Provide the (X, Y) coordinate of the cell's center where the given text is located.  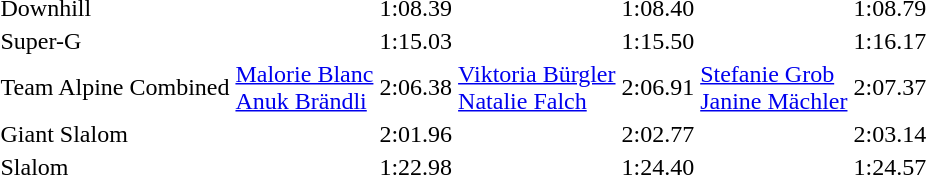
1:15.03 (416, 41)
1:15.50 (658, 41)
Viktoria BürglerNatalie Falch (537, 88)
2:01.96 (416, 134)
2:06.91 (658, 88)
Stefanie GrobJanine Mächler (774, 88)
2:06.38 (416, 88)
2:02.77 (658, 134)
Malorie BlancAnuk Brändli (304, 88)
